Scan for the cell matching the given text and deliver its (x, y) coordinate at center. 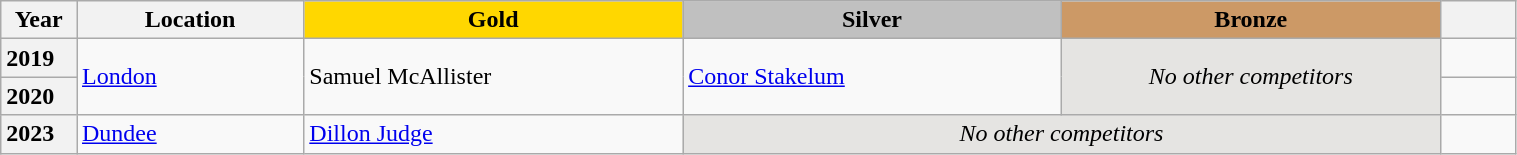
2023 (39, 134)
Dillon Judge (494, 134)
2019 (39, 58)
Silver (872, 20)
Bronze (1250, 20)
London (190, 77)
Location (190, 20)
Gold (494, 20)
Year (39, 20)
Dundee (190, 134)
Samuel McAllister (494, 77)
2020 (39, 96)
Conor Stakelum (872, 77)
